Detect which cell encompasses the target text, then output its [x, y] center coordinate. 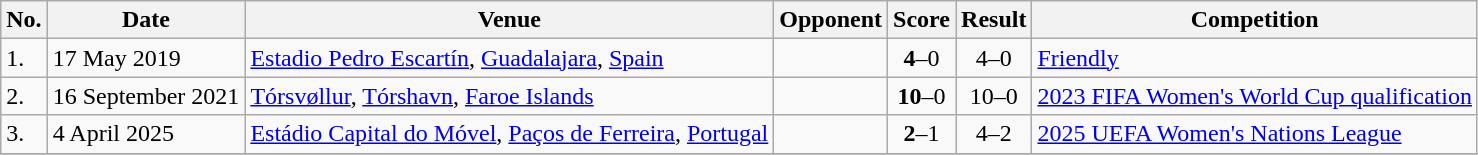
Venue [510, 20]
2023 FIFA Women's World Cup qualification [1255, 96]
Date [146, 20]
16 September 2021 [146, 96]
2. [24, 96]
17 May 2019 [146, 58]
Estadio Pedro Escartín, Guadalajara, Spain [510, 58]
Tórsvøllur, Tórshavn, Faroe Islands [510, 96]
Friendly [1255, 58]
1. [24, 58]
Result [994, 20]
4 April 2025 [146, 134]
Score [922, 20]
Opponent [831, 20]
Estádio Capital do Móvel, Paços de Ferreira, Portugal [510, 134]
Competition [1255, 20]
4–2 [994, 134]
2025 UEFA Women's Nations League [1255, 134]
No. [24, 20]
3. [24, 134]
2–1 [922, 134]
